Locate the cell with the specified text and output its [X, Y] center coordinate. 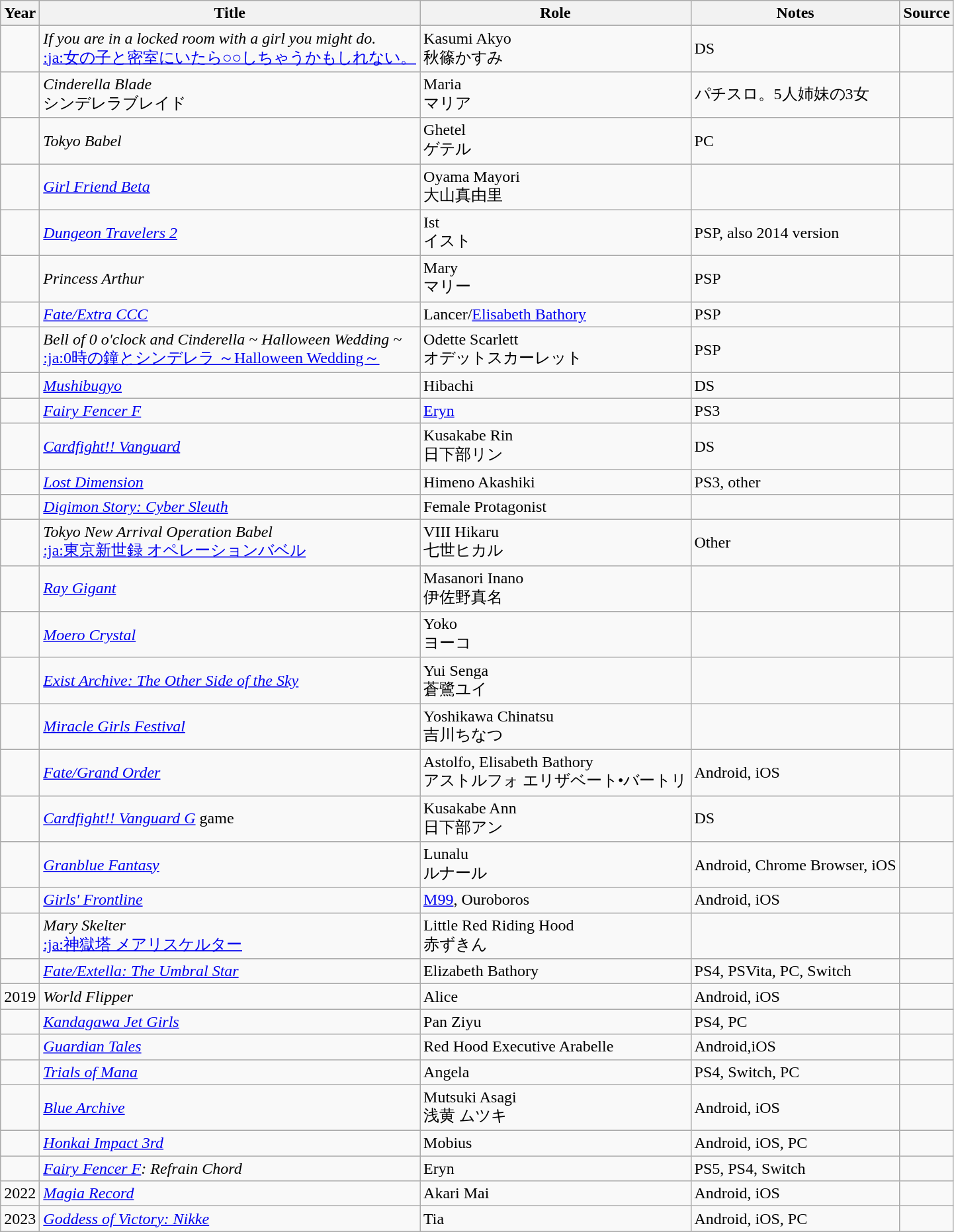
PS3 [795, 411]
Source [926, 13]
PC [795, 141]
Ghetelゲテル [556, 141]
Cardfight!! Vanguard [230, 446]
Mutsuki Asagi浅黄 ムツキ [556, 1108]
Mobius [556, 1143]
PS5, PS4, Switch [795, 1169]
Year [20, 13]
Granblue Fantasy [230, 865]
Ray Gigant [230, 589]
Akari Mai [556, 1194]
Kusakabe Ann日下部アン [556, 819]
Mariaマリア [556, 95]
Android,iOS [795, 1047]
2023 [20, 1219]
Alice [556, 997]
Pan Ziyu [556, 1022]
Girl Friend Beta [230, 187]
Girls' Frontline [230, 900]
Tia [556, 1219]
Lost Dimension [230, 482]
Himeno Akashiki [556, 482]
PS3, other [795, 482]
パチスロ。5人姉妹の3女 [795, 95]
Kasumi Akyo秋篠かすみ [556, 49]
Princess Arthur [230, 279]
Cardfight!! Vanguard G game [230, 819]
Fate/Grand Order [230, 772]
Hibachi [556, 386]
Elizabeth Bathory [556, 971]
Yoshikawa Chinatsu吉川ちなつ [556, 727]
Digimon Story: Cyber Sleuth [230, 507]
Android, Chrome Browser, iOS [795, 865]
Dungeon Travelers 2 [230, 233]
Lunaluルナール [556, 865]
2019 [20, 997]
Fate/Extra CCC [230, 314]
Role [556, 13]
2022 [20, 1194]
Yokoヨーコ [556, 635]
Masanori Inano伊佐野真名 [556, 589]
PS4, Switch, PC [795, 1072]
Notes [795, 13]
Female Protagonist [556, 507]
Red Hood Executive Arabelle [556, 1047]
Tokyo Babel [230, 141]
If you are in a locked room with a girl you might do.:ja:女の子と密室にいたら○○しちゃうかもしれない。 [230, 49]
World Flipper [230, 997]
PSP, also 2014 version [795, 233]
Little Red Riding Hood赤ずきん [556, 936]
PS4, PC [795, 1022]
Honkai Impact 3rd [230, 1143]
Fate/Extella: The Umbral Star [230, 971]
Exist Archive: The Other Side of the Sky [230, 680]
Maryマリー [556, 279]
Magia Record [230, 1194]
Other [795, 543]
Blue Archive [230, 1108]
Oyama Mayori大山真由里 [556, 187]
Astolfo, Elisabeth Bathoryアストルフォ エリザベート•バートリ [556, 772]
Angela [556, 1072]
Guardian Tales [230, 1047]
Trials of Mana [230, 1072]
Cinderella Bladeシンデレラブレイド [230, 95]
Yui Senga蒼鷺ユイ [556, 680]
Miracle Girls Festival [230, 727]
Fairy Fencer F: Refrain Chord [230, 1169]
Kusakabe Rin日下部リン [556, 446]
VIII Hikaru七世ヒカル [556, 543]
Istイスト [556, 233]
Fairy Fencer F [230, 411]
Kandagawa Jet Girls [230, 1022]
PS4, PSVita, PC, Switch [795, 971]
Moero Crystal [230, 635]
Bell of 0 o'clock and Cinderella ~ Halloween Wedding ~:ja:0時の鐘とシンデレラ ～Halloween Wedding～ [230, 350]
Tokyo New Arrival Operation Babel:ja:東京新世録 オペレーションバベル [230, 543]
Title [230, 13]
Lancer/Elisabeth Bathory [556, 314]
M99, Ouroboros [556, 900]
Mary Skelter :ja:神獄塔 メアリスケルター [230, 936]
Mushibugyo [230, 386]
Goddess of Victory: Nikke [230, 1219]
Odette Scarlettオデットスカーレット [556, 350]
